For the text-containing cell, return its midpoint in (x, y) coordinate format. 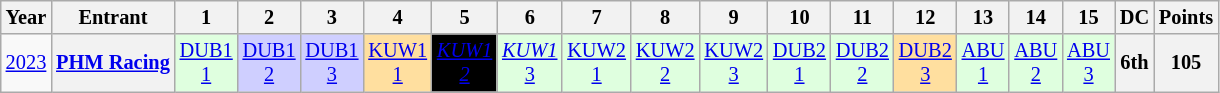
KUW11 (398, 63)
KUW12 (464, 63)
KUW13 (530, 63)
DC (1134, 17)
10 (800, 17)
2023 (26, 63)
ABU3 (1088, 63)
3 (332, 17)
KUW21 (596, 63)
DUB11 (206, 63)
6th (1134, 63)
12 (926, 17)
DUB21 (800, 63)
ABU2 (1036, 63)
7 (596, 17)
DUB12 (270, 63)
6 (530, 17)
DUB22 (862, 63)
105 (1186, 63)
15 (1088, 17)
11 (862, 17)
14 (1036, 17)
13 (984, 17)
5 (464, 17)
4 (398, 17)
Points (1186, 17)
Year (26, 17)
KUW23 (734, 63)
Entrant (112, 17)
9 (734, 17)
DUB13 (332, 63)
8 (666, 17)
2 (270, 17)
PHM Racing (112, 63)
DUB23 (926, 63)
KUW22 (666, 63)
ABU1 (984, 63)
1 (206, 17)
